Determine the (X, Y) coordinate at the center of the cell enclosing the given text.  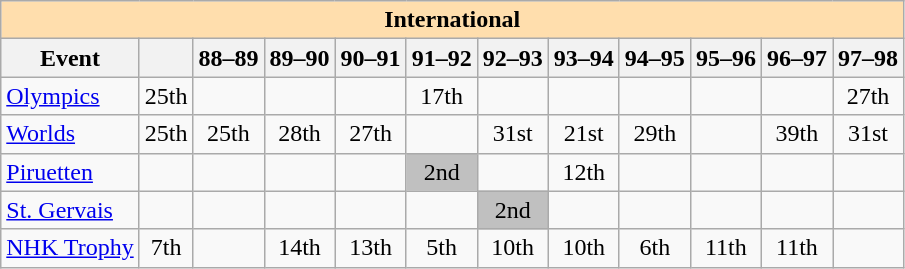
94–95 (654, 58)
28th (300, 134)
29th (654, 134)
93–94 (584, 58)
Event (70, 58)
92–93 (512, 58)
Olympics (70, 96)
90–91 (370, 58)
96–97 (796, 58)
Piruetten (70, 172)
97–98 (868, 58)
14th (300, 248)
39th (796, 134)
13th (370, 248)
95–96 (726, 58)
St. Gervais (70, 210)
NHK Trophy (70, 248)
International (452, 20)
7th (166, 248)
91–92 (442, 58)
Worlds (70, 134)
89–90 (300, 58)
88–89 (228, 58)
21st (584, 134)
6th (654, 248)
17th (442, 96)
5th (442, 248)
12th (584, 172)
